Find where the given text appears and provide that cell's center as (X, Y) coordinate. 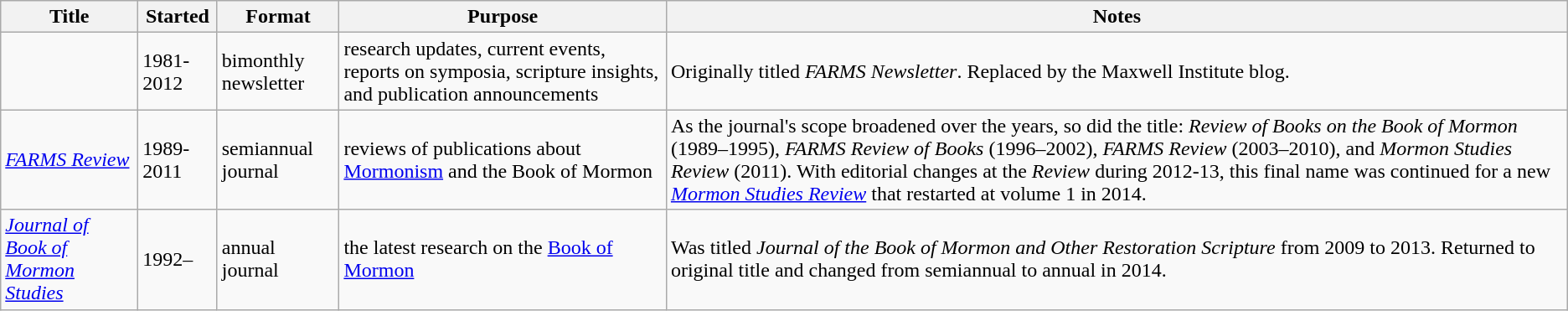
reviews of publications about Mormonism and the Book of Mormon (503, 159)
Purpose (503, 17)
1981-2012 (178, 71)
FARMS Review (70, 159)
research updates, current events, reports on symposia, scripture insights, and publication announcements (503, 71)
annual journal (278, 260)
Originally titled FARMS Newsletter. Replaced by the Maxwell Institute blog. (1117, 71)
Title (70, 17)
1989-2011 (178, 159)
the latest research on the Book of Mormon (503, 260)
Format (278, 17)
Notes (1117, 17)
1992– (178, 260)
Journal of Book of Mormon Studies (70, 260)
semiannual journal (278, 159)
Started (178, 17)
bimonthly newsletter (278, 71)
